Capture the cell that displays the provided text and extract its [x, y] central coordinate. 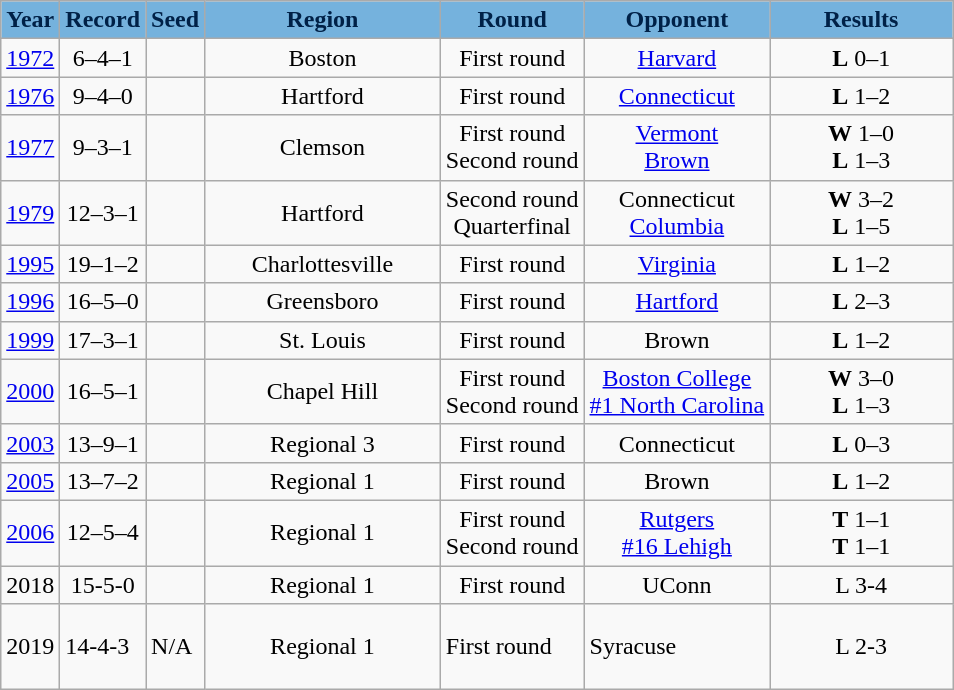
2019 [30, 647]
2018 [30, 585]
1972 [30, 58]
ConnecticutColumbia [677, 212]
Year [30, 20]
Results [862, 20]
Region [323, 20]
Seed [176, 20]
16–5–1 [103, 392]
12–5–4 [103, 532]
L 0–3 [862, 443]
1976 [30, 96]
Harvard [677, 58]
L 3-4 [862, 585]
Charlottesville [323, 264]
2005 [30, 481]
N/A [176, 647]
15-5-0 [103, 585]
14-4-3 [103, 647]
Greensboro [323, 302]
19–1–2 [103, 264]
Record [103, 20]
12–3–1 [103, 212]
W 3–2 L 1–5 [862, 212]
Second roundQuarterfinal [512, 212]
Virginia [677, 264]
L 2–3 [862, 302]
1999 [30, 340]
9–4–0 [103, 96]
13–7–2 [103, 481]
1995 [30, 264]
Chapel Hill [323, 392]
16–5–0 [103, 302]
1977 [30, 148]
Opponent [677, 20]
St. Louis [323, 340]
VermontBrown [677, 148]
Rutgers#16 Lehigh [677, 532]
Syracuse [677, 647]
W 1–0L 1–3 [862, 148]
1996 [30, 302]
Boston [323, 58]
2000 [30, 392]
L 0–1 [862, 58]
W 3–0L 1–3 [862, 392]
UConn [677, 585]
L 2-3 [862, 647]
6–4–1 [103, 58]
Clemson [323, 148]
2006 [30, 532]
Round [512, 20]
2003 [30, 443]
17–3–1 [103, 340]
Regional 3 [323, 443]
T 1–1 T 1–1 [862, 532]
Boston College#1 North Carolina [677, 392]
9–3–1 [103, 148]
1979 [30, 212]
13–9–1 [103, 443]
